Find where the given text appears and provide that cell's center as [x, y] coordinate. 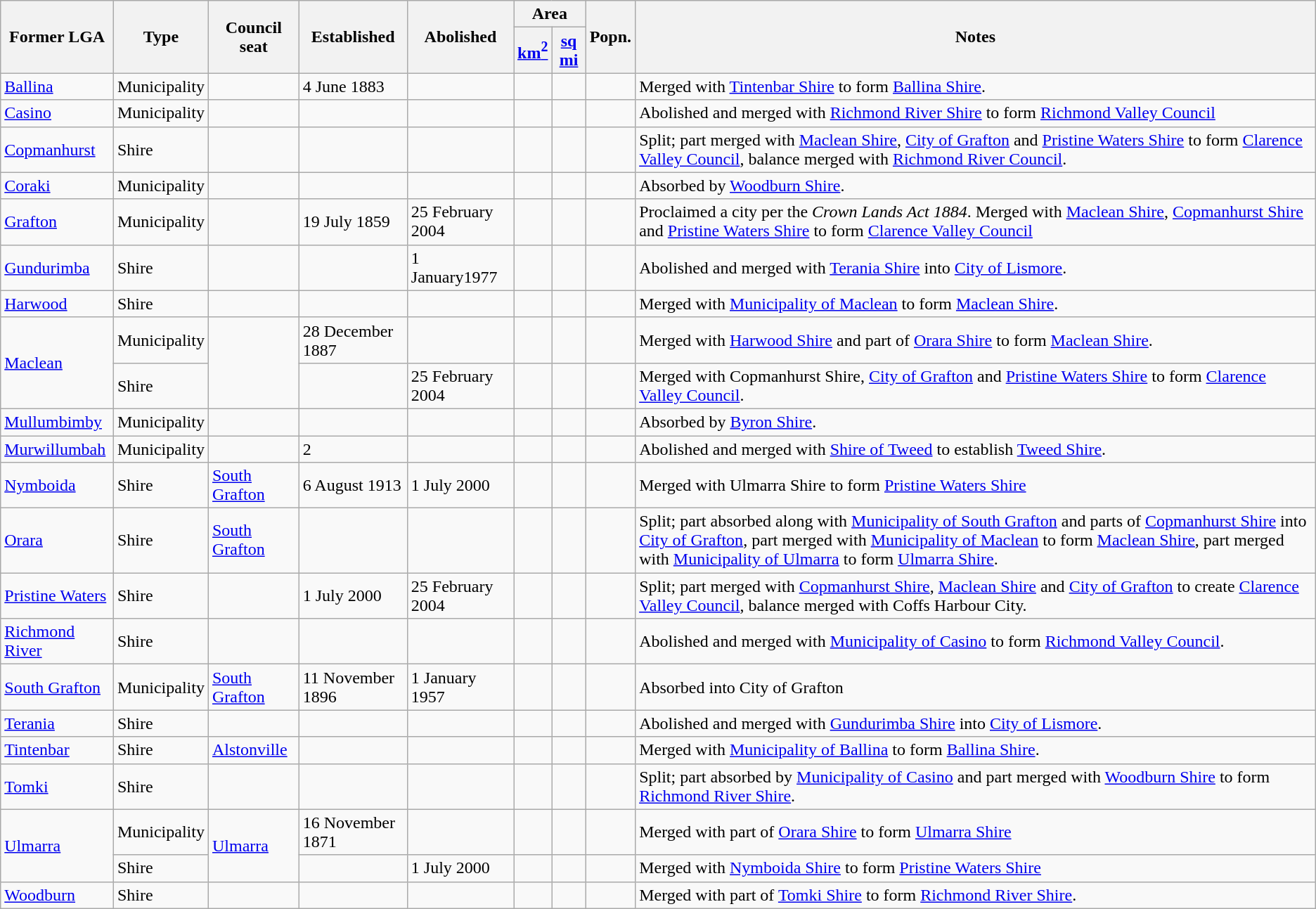
Maclean [58, 363]
Grafton [58, 222]
Abolished and merged with Gundurimba Shire into City of Lismore. [976, 723]
Merged with Ulmarra Shire to form Pristine Waters Shire [976, 485]
6 August 1913 [353, 485]
km2 [533, 51]
Richmond River [58, 641]
11 November 1896 [353, 688]
Tomki [58, 786]
Popn. [610, 37]
Alstonville [253, 750]
Copmanhurst [58, 149]
Type [160, 37]
Abolished and merged with Municipality of Casino to form Richmond Valley Council. [976, 641]
Split; part absorbed by Municipality of Casino and part merged with Woodburn Shire to form Richmond River Shire. [976, 786]
Orara [58, 541]
Absorbed by Byron Shire. [976, 422]
Murwillumbah [58, 449]
2 [353, 449]
1 January1977 [460, 267]
Area [550, 14]
Ballina [58, 86]
Established [353, 37]
Terania [58, 723]
Merged with Municipality of Ballina to form Ballina Shire. [976, 750]
Absorbed by Woodburn Shire. [976, 186]
Abolished and merged with Terania Shire into City of Lismore. [976, 267]
Coraki [58, 186]
4 June 1883 [353, 86]
16 November 1871 [353, 832]
Merged with Nymboida Shire to form Pristine Waters Shire [976, 868]
Casino [58, 113]
sq mi [569, 51]
Notes [976, 37]
Merged with Copmanhurst Shire, City of Grafton and Pristine Waters Shire to form Clarence Valley Council. [976, 385]
Former LGA [58, 37]
19 July 1859 [353, 222]
Tintenbar [58, 750]
Merged with part of Orara Shire to form Ulmarra Shire [976, 832]
Councilseat [253, 37]
Abolished and merged with Richmond River Shire to form Richmond Valley Council [976, 113]
Woodburn [58, 895]
Merged with Harwood Shire and part of Orara Shire to form Maclean Shire. [976, 340]
28 December 1887 [353, 340]
Nymboida [58, 485]
Abolished [460, 37]
1 January 1957 [460, 688]
Harwood [58, 304]
Merged with Tintenbar Shire to form Ballina Shire. [976, 86]
Abolished and merged with Shire of Tweed to establish Tweed Shire. [976, 449]
Gundurimba [58, 267]
Pristine Waters [58, 596]
Mullumbimby [58, 422]
Merged with part of Tomki Shire to form Richmond River Shire. [976, 895]
Absorbed into City of Grafton [976, 688]
Merged with Municipality of Maclean to form Maclean Shire. [976, 304]
